Detect which cell encompasses the target text, then output its [x, y] center coordinate. 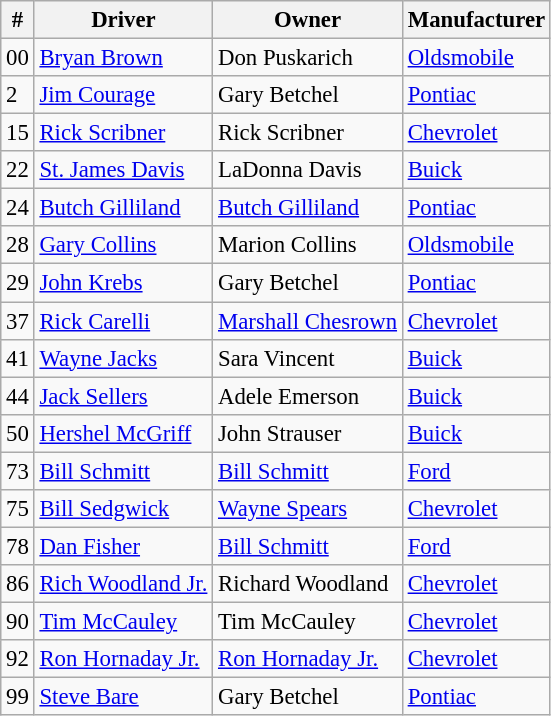
90 [18, 621]
24 [18, 208]
41 [18, 358]
Wayne Spears [308, 509]
Marion Collins [308, 245]
Manufacturer [476, 20]
Steve Bare [124, 697]
Rick Carelli [124, 321]
78 [18, 546]
# [18, 20]
73 [18, 471]
Hershel McGriff [124, 433]
Don Puskarich [308, 58]
29 [18, 283]
99 [18, 697]
Driver [124, 20]
00 [18, 58]
Sara Vincent [308, 358]
Adele Emerson [308, 396]
2 [18, 95]
Dan Fisher [124, 546]
Jim Courage [124, 95]
Jack Sellers [124, 396]
John Krebs [124, 283]
Wayne Jacks [124, 358]
Richard Woodland [308, 584]
37 [18, 321]
Rich Woodland Jr. [124, 584]
50 [18, 433]
Owner [308, 20]
LaDonna Davis [308, 170]
Bill Sedgwick [124, 509]
John Strauser [308, 433]
28 [18, 245]
44 [18, 396]
St. James Davis [124, 170]
86 [18, 584]
Gary Collins [124, 245]
92 [18, 659]
22 [18, 170]
15 [18, 133]
Marshall Chesrown [308, 321]
Bryan Brown [124, 58]
75 [18, 509]
